Search for the cell housing the specified text and yield its (x, y) center coordinate. 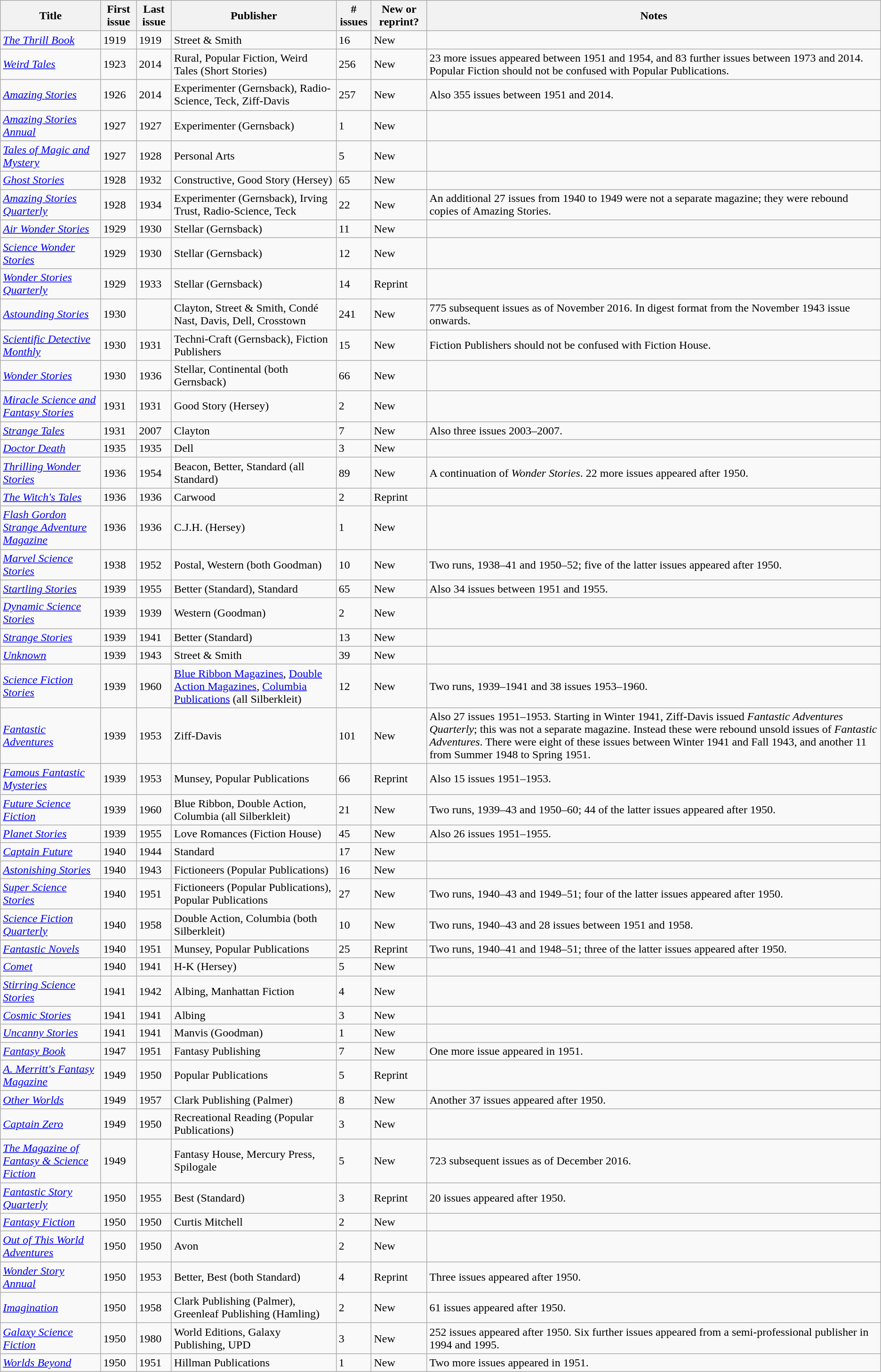
New or reprint? (399, 16)
Postal, Western (both Goodman) (254, 565)
Miracle Science and Fantasy Stories (51, 407)
1952 (154, 565)
61 issues appeared after 1950. (654, 1308)
Comet (51, 967)
Dell (254, 449)
Two runs, 1940–43 and 28 issues between 1951 and 1958. (654, 924)
Two more issues appeared in 1951. (654, 1363)
Rural, Popular Fiction, Weird Tales (Short Stories) (254, 64)
252 issues appeared after 1950. Six further issues appeared from a semi-professional publisher in 1994 and 1995. (654, 1339)
Experimenter (Gernsback) (254, 125)
Fictioneers (Popular Publications) (254, 870)
1938 (119, 565)
257 (354, 95)
20 issues appeared after 1950. (654, 1197)
Clark Publishing (Palmer) (254, 1099)
Fantastic Story Quarterly (51, 1197)
1932 (154, 180)
14 (354, 283)
Startling Stories (51, 589)
13 (354, 637)
Two runs, 1939–1941 and 38 issues 1953–1960. (654, 686)
Popular Publications (254, 1075)
1923 (119, 64)
22 (354, 204)
Clayton, Street & Smith, Condé Nast, Davis, Dell, Crosstown (254, 314)
One more issue appeared in 1951. (654, 1051)
Wonder Story Annual (51, 1277)
Beacon, Better, Standard (all Standard) (254, 473)
Hillman Publications (254, 1363)
Science Fiction Quarterly (51, 924)
Curtis Mitchell (254, 1222)
The Thrill Book (51, 40)
Astounding Stories (51, 314)
Other Worlds (51, 1099)
Techni-Craft (Gernsback), Fiction Publishers (254, 345)
Manvis (Goodman) (254, 1033)
11 (354, 229)
17 (354, 852)
Uncanny Stories (51, 1033)
Captain Future (51, 852)
Worlds Beyond (51, 1363)
Also three issues 2003–2007. (654, 431)
Scientific Detective Monthly (51, 345)
Blue Ribbon Magazines, Double Action Magazines, Columbia Publications (all Silberkleit) (254, 686)
H-K (Hersey) (254, 967)
1934 (154, 204)
An additional 27 issues from 1940 to 1949 were not a separate magazine; they were rebound copies of Amazing Stories. (654, 204)
C.J.H. (Hersey) (254, 528)
Strange Tales (51, 431)
Doctor Death (51, 449)
Astonishing Stories (51, 870)
Tales of Magic and Mystery (51, 156)
Fantasy Fiction (51, 1222)
Dynamic Science Stories (51, 613)
Also 15 issues 1951–1953. (654, 778)
Air Wonder Stories (51, 229)
Weird Tales (51, 64)
27 (354, 894)
1942 (154, 991)
21 (354, 810)
A. Merritt's Fantasy Magazine (51, 1075)
Amazing Stories (51, 95)
Clayton (254, 431)
Fantastic Adventures (51, 735)
Fantastic Novels (51, 949)
1933 (154, 283)
45 (354, 834)
Good Story (Hersey) (254, 407)
Fantasy Book (51, 1051)
# issues (354, 16)
Last issue (154, 16)
775 subsequent issues as of November 2016. In digest format from the November 1943 issue onwards. (654, 314)
15 (354, 345)
Two runs, 1940–41 and 1948–51; three of the latter issues appeared after 1950. (654, 949)
Fiction Publishers should not be confused with Fiction House. (654, 345)
Albing (254, 1015)
A continuation of Wonder Stories. 22 more issues appeared after 1950. (654, 473)
Clark Publishing (Palmer), Greenleaf Publishing (Hamling) (254, 1308)
Publisher (254, 16)
Carwood (254, 497)
1957 (154, 1099)
Personal Arts (254, 156)
89 (354, 473)
Three issues appeared after 1950. (654, 1277)
Unknown (51, 655)
The Magazine of Fantasy & Science Fiction (51, 1161)
World Editions, Galaxy Publishing, UPD (254, 1339)
Captain Zero (51, 1124)
Famous Fantastic Mysteries (51, 778)
Galaxy Science Fiction (51, 1339)
Constructive, Good Story (Hersey) (254, 180)
Blue Ribbon, Double Action, Columbia (all Silberkleit) (254, 810)
Cosmic Stories (51, 1015)
Also 34 issues between 1951 and 1955. (654, 589)
Wonder Stories Quarterly (51, 283)
Albing, Manhattan Fiction (254, 991)
25 (354, 949)
Love Romances (Fiction House) (254, 834)
Wonder Stories (51, 376)
Ghost Stories (51, 180)
Standard (254, 852)
Two runs, 1939–43 and 1950–60; 44 of the latter issues appeared after 1950. (654, 810)
Ziff-Davis (254, 735)
Two runs, 1938–41 and 1950–52; five of the latter issues appeared after 1950. (654, 565)
Better, Best (both Standard) (254, 1277)
101 (354, 735)
Also 355 issues between 1951 and 2014. (654, 95)
8 (354, 1099)
Amazing Stories Annual (51, 125)
Fictioneers (Popular Publications), Popular Publications (254, 894)
Title (51, 16)
241 (354, 314)
Stellar, Continental (both Gernsback) (254, 376)
Another 37 issues appeared after 1950. (654, 1099)
Fantasy Publishing (254, 1051)
The Witch's Tales (51, 497)
Out of This World Adventures (51, 1246)
Western (Goodman) (254, 613)
Science Fiction Stories (51, 686)
Planet Stories (51, 834)
Double Action, Columbia (both Silberkleit) (254, 924)
1944 (154, 852)
1947 (119, 1051)
Notes (654, 16)
Recreational Reading (Popular Publications) (254, 1124)
Experimenter (Gernsback), Irving Trust, Radio-Science, Teck (254, 204)
Experimenter (Gernsback), Radio-Science, Teck, Ziff-Davis (254, 95)
Imagination (51, 1308)
Strange Stories (51, 637)
1980 (154, 1339)
2007 (154, 431)
Fantasy House, Mercury Press, Spilogale (254, 1161)
Amazing Stories Quarterly (51, 204)
256 (354, 64)
Also 26 issues 1951–1955. (654, 834)
1926 (119, 95)
Best (Standard) (254, 1197)
1954 (154, 473)
Better (Standard), Standard (254, 589)
Thrilling Wonder Stories (51, 473)
Better (Standard) (254, 637)
39 (354, 655)
Science Wonder Stories (51, 253)
Flash Gordon Strange Adventure Magazine (51, 528)
Future Science Fiction (51, 810)
Avon (254, 1246)
Marvel Science Stories (51, 565)
Super Science Stories (51, 894)
Stirring Science Stories (51, 991)
First issue (119, 16)
723 subsequent issues as of December 2016. (654, 1161)
Two runs, 1940–43 and 1949–51; four of the latter issues appeared after 1950. (654, 894)
